Determine the (x, y) coordinate at the center of the cell enclosing the given text.  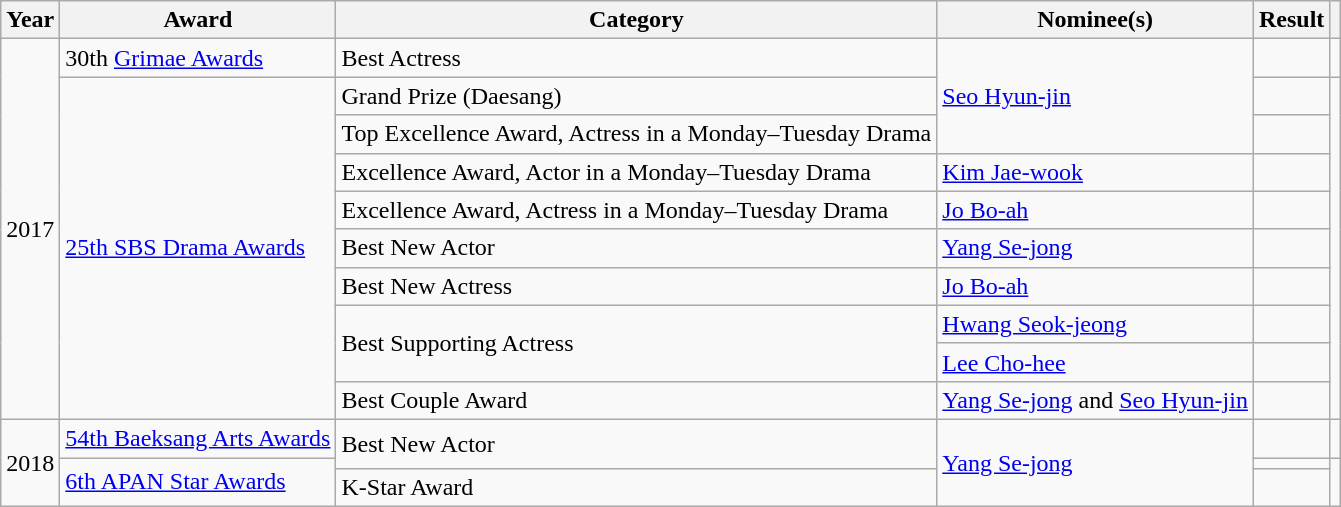
Lee Cho-hee (1096, 362)
Best Couple Award (636, 400)
25th SBS Drama Awards (198, 248)
54th Baeksang Arts Awards (198, 438)
Category (636, 20)
Result (1291, 20)
Best Actress (636, 58)
6th APAN Star Awards (198, 482)
Excellence Award, Actress in a Monday–Tuesday Drama (636, 210)
Nominee(s) (1096, 20)
Excellence Award, Actor in a Monday–Tuesday Drama (636, 172)
Kim Jae-wook (1096, 172)
Yang Se-jong and Seo Hyun-jin (1096, 400)
Seo Hyun-jin (1096, 96)
30th Grimae Awards (198, 58)
Top Excellence Award, Actress in a Monday–Tuesday Drama (636, 134)
Best Supporting Actress (636, 343)
Best New Actress (636, 286)
2018 (30, 462)
Grand Prize (Daesang) (636, 96)
Hwang Seok-jeong (1096, 324)
Year (30, 20)
K-Star Award (636, 488)
2017 (30, 230)
Award (198, 20)
